Output the [X, Y] coordinate of the center of the cell containing the given text.  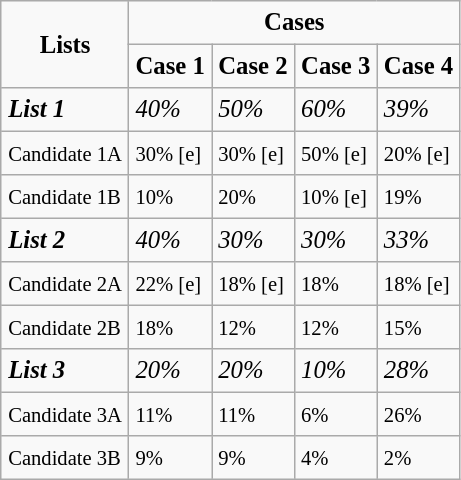
60% [336, 110]
Candidate 1B [64, 197]
Cases [294, 23]
Candidate 2A [64, 284]
15% [418, 327]
19% [418, 197]
10% [e] [336, 197]
22% [e] [170, 284]
26% [418, 414]
Case 4 [418, 66]
Lists [64, 44]
2% [418, 458]
List 3 [64, 371]
39% [418, 110]
Case 1 [170, 66]
Candidate 3A [64, 414]
4% [336, 458]
List 1 [64, 110]
20% [e] [418, 153]
6% [336, 414]
28% [418, 371]
Case 2 [254, 66]
List 2 [64, 240]
50% [254, 110]
Candidate 2B [64, 327]
33% [418, 240]
Case 3 [336, 66]
Candidate 1A [64, 153]
50% [e] [336, 153]
Candidate 3B [64, 458]
